Scan for the cell matching the given text and deliver its (x, y) coordinate at center. 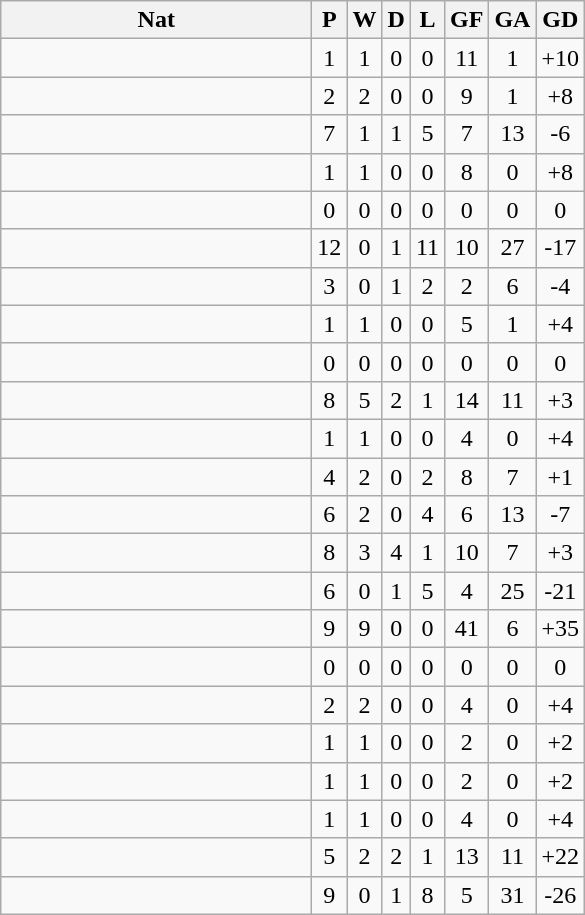
-26 (560, 895)
-4 (560, 286)
+1 (560, 477)
GD (560, 20)
+10 (560, 58)
+35 (560, 629)
41 (467, 629)
-21 (560, 591)
27 (512, 248)
L (427, 20)
GA (512, 20)
D (396, 20)
12 (330, 248)
GF (467, 20)
Nat (156, 20)
14 (467, 400)
25 (512, 591)
P (330, 20)
W (364, 20)
-6 (560, 134)
-17 (560, 248)
+22 (560, 857)
-7 (560, 515)
31 (512, 895)
